Determine the [x, y] coordinate at the center of the cell enclosing the given text.  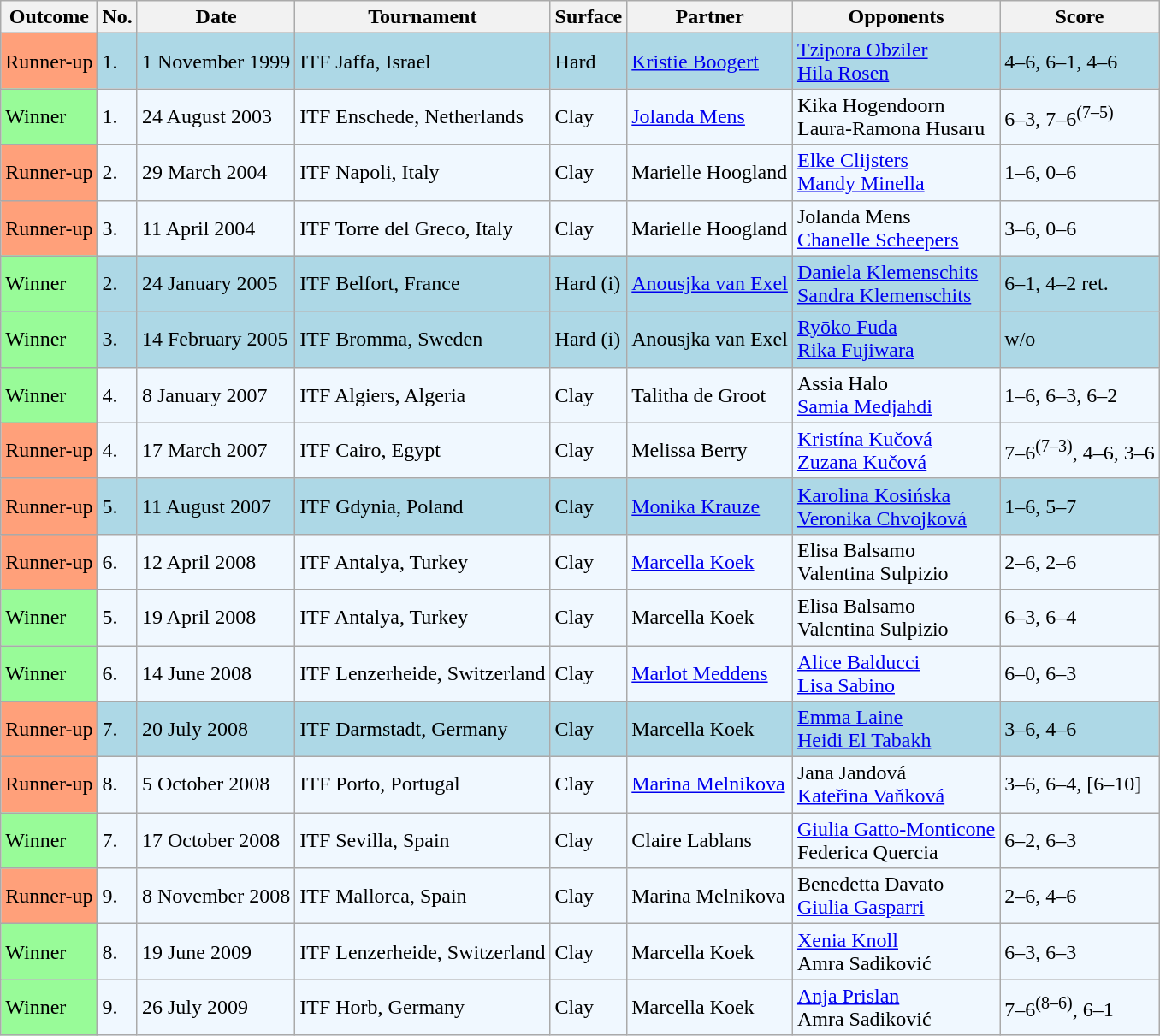
Outcome [50, 17]
Karolina Kosińska Veronika Chvojková [896, 506]
6–2, 6–3 [1080, 840]
Jolanda Mens [710, 116]
Giulia Gatto-Monticone Federica Quercia [896, 840]
Opponents [896, 17]
8 January 2007 [216, 395]
Kika Hogendoorn Laura-Ramona Husaru [896, 116]
14 February 2005 [216, 339]
3–6, 6–4, [6–10] [1080, 785]
1–6, 5–7 [1080, 506]
26 July 2009 [216, 1008]
Claire Lablans [710, 840]
Melissa Berry [710, 450]
17 October 2008 [216, 840]
ITF Bromma, Sweden [423, 339]
12 April 2008 [216, 561]
1 November 1999 [216, 62]
Elke Clijsters Mandy Minella [896, 173]
ITF Horb, Germany [423, 1008]
Ryōko Fuda Rika Fujiwara [896, 339]
2–6, 4–6 [1080, 897]
ITF Torre del Greco, Italy [423, 228]
6–1, 4–2 ret. [1080, 284]
ITF Napoli, Italy [423, 173]
6–0, 6–3 [1080, 672]
24 August 2003 [216, 116]
Tzipora Obziler Hila Rosen [896, 62]
Talitha de Groot [710, 395]
ITF Cairo, Egypt [423, 450]
6–3, 6–3 [1080, 951]
6–3, 7–6(7–5) [1080, 116]
ITF Porto, Portugal [423, 785]
Jolanda Mens Chanelle Scheepers [896, 228]
19 April 2008 [216, 618]
Alice Balducci Lisa Sabino [896, 672]
8 November 2008 [216, 897]
24 January 2005 [216, 284]
1–6, 6–3, 6–2 [1080, 395]
w/o [1080, 339]
1–6, 0–6 [1080, 173]
29 March 2004 [216, 173]
7–6(8–6), 6–1 [1080, 1008]
ITF Belfort, France [423, 284]
17 March 2007 [216, 450]
Emma Laine Heidi El Tabakh [896, 729]
Marlot Meddens [710, 672]
5 October 2008 [216, 785]
Date [216, 17]
ITF Gdynia, Poland [423, 506]
Jana Jandová Kateřina Vaňková [896, 785]
Daniela Klemenschits Sandra Klemenschits [896, 284]
Anja Prislan Amra Sadiković [896, 1008]
ITF Jaffa, Israel [423, 62]
ITF Algiers, Algeria [423, 395]
6–3, 6–4 [1080, 618]
Xenia Knoll Amra Sadiković [896, 951]
Hard [589, 62]
14 June 2008 [216, 672]
11 August 2007 [216, 506]
19 June 2009 [216, 951]
Benedetta Davato Giulia Gasparri [896, 897]
Monika Krauze [710, 506]
3–6, 4–6 [1080, 729]
20 July 2008 [216, 729]
2–6, 2–6 [1080, 561]
ITF Enschede, Netherlands [423, 116]
Kristie Boogert [710, 62]
ITF Mallorca, Spain [423, 897]
Score [1080, 17]
4–6, 6–1, 4–6 [1080, 62]
3–6, 0–6 [1080, 228]
ITF Darmstadt, Germany [423, 729]
Partner [710, 17]
Surface [589, 17]
7–6(7–3), 4–6, 3–6 [1080, 450]
Assia Halo Samia Medjahdi [896, 395]
ITF Sevilla, Spain [423, 840]
Kristína Kučová Zuzana Kučová [896, 450]
No. [117, 17]
Tournament [423, 17]
11 April 2004 [216, 228]
